Determine the [X, Y] coordinate at the center of the cell enclosing the given text.  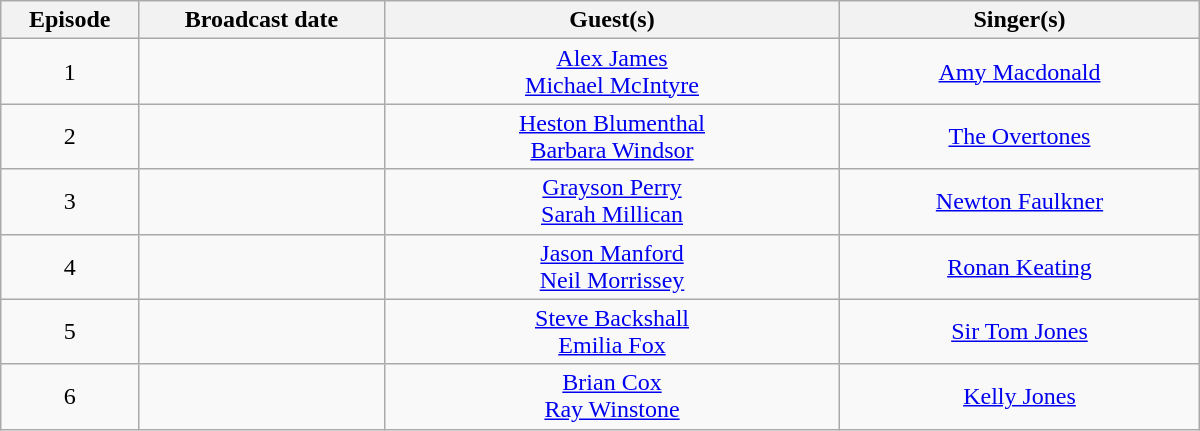
Amy Macdonald [1020, 72]
Kelly Jones [1020, 396]
Newton Faulkner [1020, 202]
Brian CoxRay Winstone [612, 396]
5 [70, 332]
Guest(s) [612, 20]
1 [70, 72]
Episode [70, 20]
Sir Tom Jones [1020, 332]
4 [70, 266]
6 [70, 396]
Broadcast date [262, 20]
Jason ManfordNeil Morrissey [612, 266]
Heston BlumenthalBarbara Windsor [612, 136]
Ronan Keating [1020, 266]
Steve BackshallEmilia Fox [612, 332]
2 [70, 136]
The Overtones [1020, 136]
3 [70, 202]
Grayson PerrySarah Millican [612, 202]
Singer(s) [1020, 20]
Alex JamesMichael McIntyre [612, 72]
